Output the (x, y) coordinate of the center of the cell containing the given text.  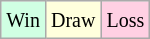
Win (24, 20)
Loss (126, 20)
Draw (72, 20)
